Pinpoint the cell where the given text exists, returning its (X, Y) midpoint coordinate. 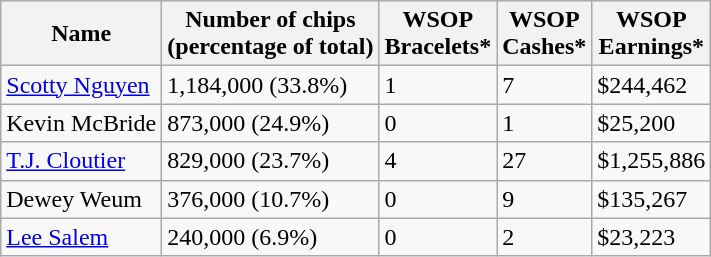
829,000 (23.7%) (270, 161)
$25,200 (652, 123)
873,000 (24.9%) (270, 123)
1,184,000 (33.8%) (270, 85)
Name (82, 34)
7 (544, 85)
Dewey Weum (82, 199)
Number of chips(percentage of total) (270, 34)
2 (544, 237)
$135,267 (652, 199)
T.J. Cloutier (82, 161)
376,000 (10.7%) (270, 199)
240,000 (6.9%) (270, 237)
$23,223 (652, 237)
$1,255,886 (652, 161)
Lee Salem (82, 237)
9 (544, 199)
WSOPEarnings* (652, 34)
WSOPBracelets* (438, 34)
$244,462 (652, 85)
Scotty Nguyen (82, 85)
27 (544, 161)
WSOPCashes* (544, 34)
4 (438, 161)
Kevin McBride (82, 123)
